Provide the [X, Y] coordinate of the cell's center where the given text is located.  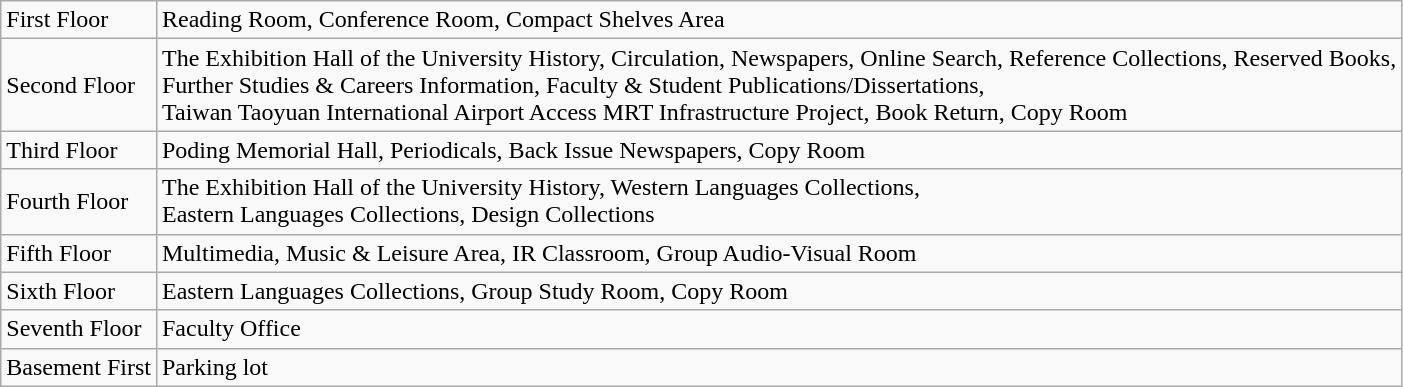
Faculty Office [778, 329]
Basement First [79, 367]
Multimedia, Music & Leisure Area, IR Classroom, Group Audio-Visual Room [778, 253]
Reading Room, Conference Room, Compact Shelves Area [778, 20]
Second Floor [79, 85]
Seventh Floor [79, 329]
Eastern Languages Collections, Group Study Room, Copy Room [778, 291]
First Floor [79, 20]
Third Floor [79, 150]
Sixth Floor [79, 291]
Fourth Floor [79, 202]
Parking lot [778, 367]
The Exhibition Hall of the University History, Western Languages Collections, Eastern Languages Collections, Design Collections [778, 202]
Fifth Floor [79, 253]
Poding Memorial Hall, Periodicals, Back Issue Newspapers, Copy Room [778, 150]
